Provide the (x, y) coordinate of the cell's center where the given text is located.  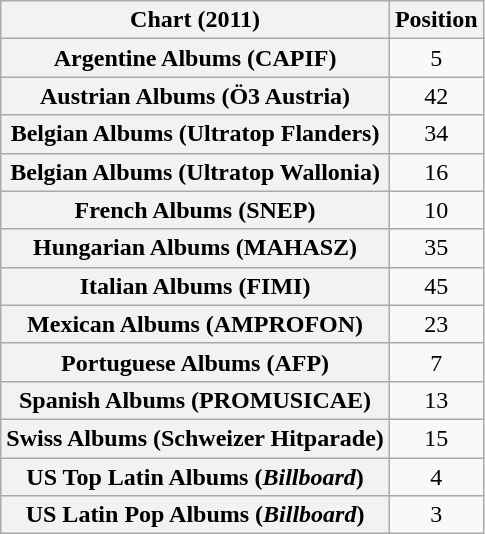
42 (436, 96)
23 (436, 324)
French Albums (SNEP) (196, 210)
Position (436, 20)
4 (436, 477)
Portuguese Albums (AFP) (196, 362)
Austrian Albums (Ö3 Austria) (196, 96)
Chart (2011) (196, 20)
US Latin Pop Albums (Billboard) (196, 515)
45 (436, 286)
Spanish Albums (PROMUSICAE) (196, 400)
Mexican Albums (AMPROFON) (196, 324)
Argentine Albums (CAPIF) (196, 58)
Belgian Albums (Ultratop Wallonia) (196, 172)
5 (436, 58)
US Top Latin Albums (Billboard) (196, 477)
10 (436, 210)
35 (436, 248)
16 (436, 172)
15 (436, 438)
Swiss Albums (Schweizer Hitparade) (196, 438)
Belgian Albums (Ultratop Flanders) (196, 134)
Hungarian Albums (MAHASZ) (196, 248)
3 (436, 515)
Italian Albums (FIMI) (196, 286)
13 (436, 400)
7 (436, 362)
34 (436, 134)
